For the text-containing cell, return its midpoint in (X, Y) coordinate format. 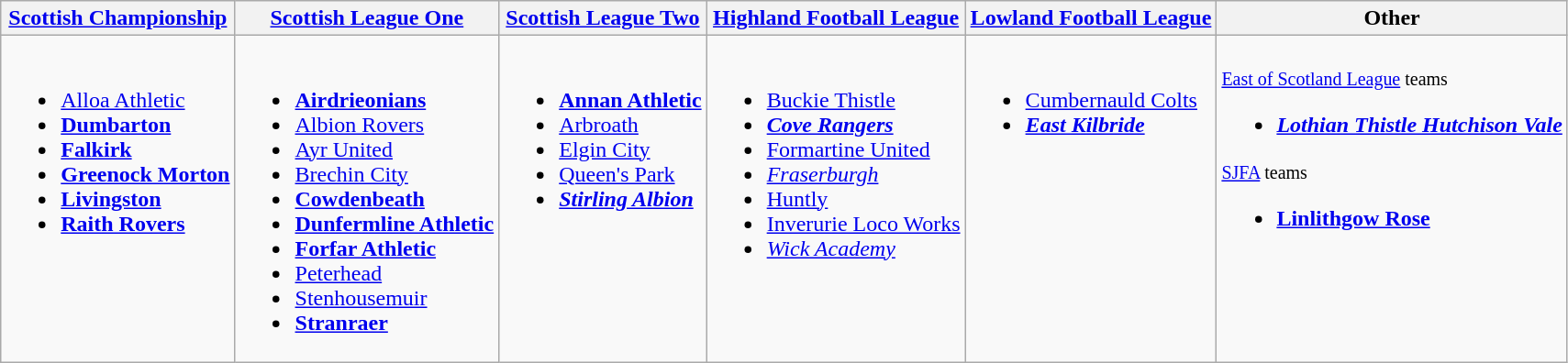
AirdrieoniansAlbion RoversAyr UnitedBrechin CityCowdenbeathDunfermline AthleticForfar AthleticPeterheadStenhousemuirStranraer (367, 199)
Alloa AthleticDumbartonFalkirkGreenock MortonLivingstonRaith Rovers (117, 199)
Annan AthleticArbroathElgin CityQueen's ParkStirling Albion (603, 199)
Lowland Football League (1091, 18)
Other (1392, 18)
Scottish League One (367, 18)
Scottish League Two (603, 18)
Scottish Championship (117, 18)
Highland Football League (836, 18)
Cumbernauld ColtsEast Kilbride (1091, 199)
East of Scotland League teamsLothian Thistle Hutchison ValeSJFA teamsLinlithgow Rose (1392, 199)
Buckie ThistleCove RangersFormartine UnitedFraserburghHuntlyInverurie Loco WorksWick Academy (836, 199)
